Find where the given text appears and provide that cell's center as [x, y] coordinate. 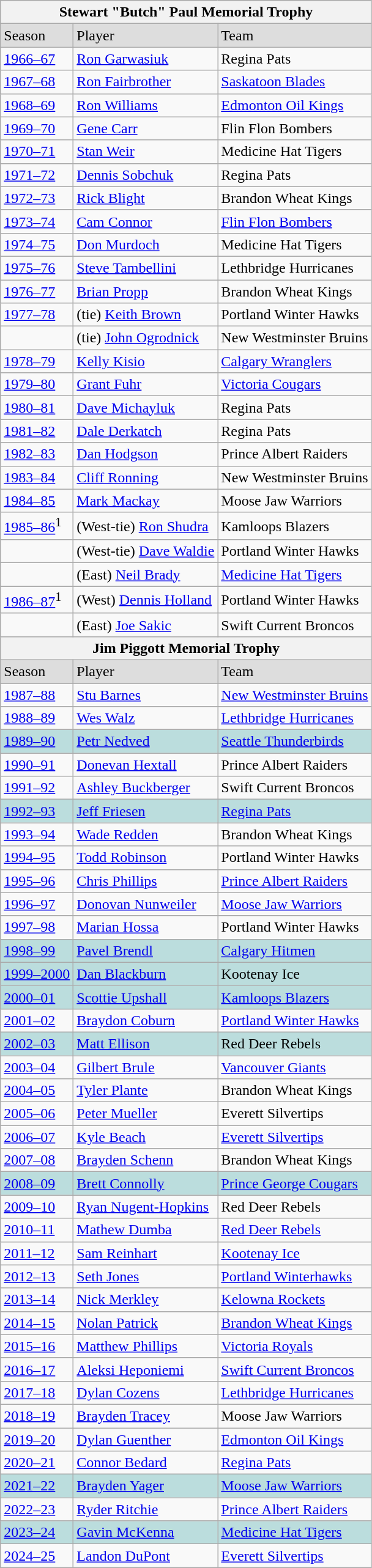
Ryan Nugent-Hopkins [146, 1207]
2009–10 [37, 1207]
2001–02 [37, 1020]
1986–871 [37, 600]
Connor Bedard [146, 1463]
(West) Dennis Holland [146, 600]
2015–16 [37, 1346]
2018–19 [37, 1416]
Saskatoon Blades [295, 82]
Brian Propp [146, 292]
1987–88 [37, 695]
1975–76 [37, 268]
1991–92 [37, 788]
Brett Connolly [146, 1183]
Landon DuPont [146, 1556]
1979–80 [37, 385]
1969–70 [37, 128]
Sam Reinhart [146, 1253]
1989–90 [37, 742]
(tie) Keith Brown [146, 315]
2024–25 [37, 1556]
Calgary Wranglers [295, 361]
Calgary Hitmen [295, 951]
Dale Derkatch [146, 431]
2004–05 [37, 1091]
1995–96 [37, 881]
(West-tie) Ron Shudra [146, 526]
1998–99 [37, 951]
1996–97 [37, 904]
1978–79 [37, 361]
Wade Redden [146, 834]
Scottie Upshall [146, 997]
Kyle Beach [146, 1137]
Cam Connor [146, 221]
1970–71 [37, 152]
Aleksi Heponiemi [146, 1369]
Seattle Thunderbirds [295, 742]
2011–12 [37, 1253]
Dan Blackburn [146, 974]
Donovan Nunweiler [146, 904]
Victoria Royals [295, 1346]
1976–77 [37, 292]
1999–2000 [37, 974]
Todd Robinson [146, 858]
2021–22 [37, 1486]
Nolan Patrick [146, 1323]
Steve Tambellini [146, 268]
1990–91 [37, 765]
2010–11 [37, 1230]
Dave Michayluk [146, 408]
2022–23 [37, 1509]
1967–68 [37, 82]
Grant Fuhr [146, 385]
Ron Williams [146, 105]
1973–74 [37, 221]
Dennis Sobchuk [146, 175]
Portland Winterhawks [295, 1276]
Rick Blight [146, 198]
2023–24 [37, 1533]
1997–98 [37, 927]
Kelowna Rockets [295, 1300]
1994–95 [37, 858]
1982–83 [37, 454]
2008–09 [37, 1183]
1980–81 [37, 408]
Brayden Yager [146, 1486]
2014–15 [37, 1323]
Kelly Kisio [146, 361]
2019–20 [37, 1440]
Matt Ellison [146, 1043]
2003–04 [37, 1067]
1971–72 [37, 175]
Brayden Tracey [146, 1416]
Ryder Ritchie [146, 1509]
Nick Merkley [146, 1300]
1985–861 [37, 526]
1984–85 [37, 501]
2016–17 [37, 1369]
Cliff Ronning [146, 477]
Stu Barnes [146, 695]
Vancouver Giants [295, 1067]
(East) Neil Brady [146, 575]
Jim Piggott Memorial Trophy [186, 648]
1992–93 [37, 811]
Brayden Schenn [146, 1160]
Stan Weir [146, 152]
(tie) John Ogrodnick [146, 338]
Dylan Guenther [146, 1440]
Ashley Buckberger [146, 788]
Gene Carr [146, 128]
Victoria Cougars [295, 385]
Marian Hossa [146, 927]
2013–14 [37, 1300]
2006–07 [37, 1137]
Mark Mackay [146, 501]
Mathew Dumba [146, 1230]
1977–78 [37, 315]
2017–18 [37, 1393]
Stewart "Butch" Paul Memorial Trophy [186, 12]
Dylan Cozens [146, 1393]
1993–94 [37, 834]
Gilbert Brule [146, 1067]
Matthew Phillips [146, 1346]
1972–73 [37, 198]
Ron Garwasiuk [146, 59]
2005–06 [37, 1114]
Peter Mueller [146, 1114]
Prince George Cougars [295, 1183]
1981–82 [37, 431]
Tyler Plante [146, 1091]
Pavel Brendl [146, 951]
Petr Nedved [146, 742]
1968–69 [37, 105]
2002–03 [37, 1043]
Wes Walz [146, 718]
Seth Jones [146, 1276]
Don Murdoch [146, 245]
(West-tie) Dave Waldie [146, 551]
Donevan Hextall [146, 765]
Gavin McKenna [146, 1533]
1983–84 [37, 477]
(East) Joe Sakic [146, 625]
2007–08 [37, 1160]
2012–13 [37, 1276]
Braydon Coburn [146, 1020]
2000–01 [37, 997]
2020–21 [37, 1463]
Ron Fairbrother [146, 82]
1966–67 [37, 59]
1988–89 [37, 718]
1974–75 [37, 245]
Chris Phillips [146, 881]
Dan Hodgson [146, 454]
Jeff Friesen [146, 811]
